Determine the (X, Y) coordinate at the center of the cell enclosing the given text.  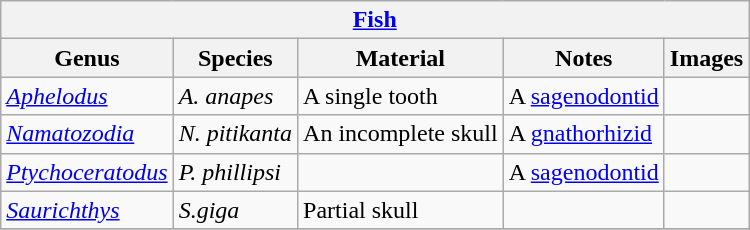
Images (706, 58)
Genus (87, 58)
An incomplete skull (401, 134)
A single tooth (401, 96)
P. phillipsi (235, 172)
A gnathorhizid (584, 134)
N. pitikanta (235, 134)
Fish (375, 20)
A. anapes (235, 96)
Ptychoceratodus (87, 172)
Aphelodus (87, 96)
Namatozodia (87, 134)
Species (235, 58)
Saurichthys (87, 210)
Partial skull (401, 210)
Material (401, 58)
S.giga (235, 210)
Notes (584, 58)
